Capture the cell that displays the provided text and extract its [x, y] central coordinate. 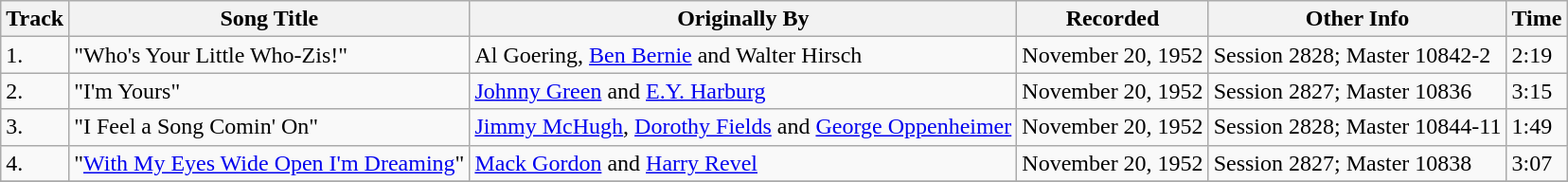
Session 2828; Master 10844-11 [1358, 127]
1:49 [1537, 127]
Originally By [743, 19]
3. [35, 127]
"With My Eyes Wide Open I'm Dreaming" [269, 163]
Jimmy McHugh, Dorothy Fields and George Oppenheimer [743, 127]
Mack Gordon and Harry Revel [743, 163]
Time [1537, 19]
"Who's Your Little Who-Zis!" [269, 55]
Session 2827; Master 10838 [1358, 163]
3:07 [1537, 163]
1. [35, 55]
"I Feel a Song Comin' On" [269, 127]
Song Title [269, 19]
Johnny Green and E.Y. Harburg [743, 91]
4. [35, 163]
3:15 [1537, 91]
Recorded [1113, 19]
Al Goering, Ben Bernie and Walter Hirsch [743, 55]
Track [35, 19]
Session 2828; Master 10842-2 [1358, 55]
2:19 [1537, 55]
2. [35, 91]
Other Info [1358, 19]
"I'm Yours" [269, 91]
Session 2827; Master 10836 [1358, 91]
